For the text-containing cell, return its midpoint in [X, Y] coordinate format. 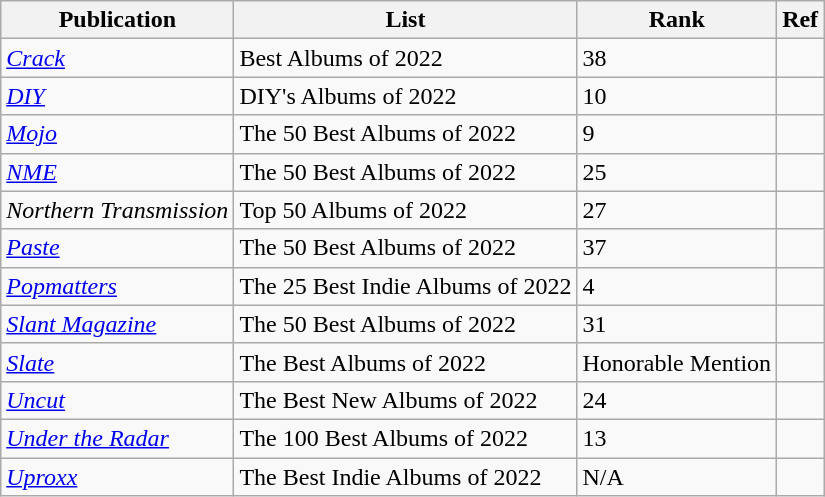
N/A [677, 477]
4 [677, 286]
The Best Indie Albums of 2022 [406, 477]
Paste [118, 248]
13 [677, 438]
The Best Albums of 2022 [406, 362]
The Best New Albums of 2022 [406, 400]
The 100 Best Albums of 2022 [406, 438]
37 [677, 248]
List [406, 20]
10 [677, 96]
31 [677, 324]
The 25 Best Indie Albums of 2022 [406, 286]
Popmatters [118, 286]
Northern Transmission [118, 210]
NME [118, 172]
38 [677, 58]
Under the Radar [118, 438]
Mojo [118, 134]
DIY's Albums of 2022 [406, 96]
Rank [677, 20]
DIY [118, 96]
24 [677, 400]
27 [677, 210]
Slant Magazine [118, 324]
Top 50 Albums of 2022 [406, 210]
Ref [800, 20]
Best Albums of 2022 [406, 58]
Honorable Mention [677, 362]
Uncut [118, 400]
Publication [118, 20]
25 [677, 172]
Crack [118, 58]
9 [677, 134]
Slate [118, 362]
Uproxx [118, 477]
